Identify which cell holds the provided text, then report its [x, y] central coordinate. 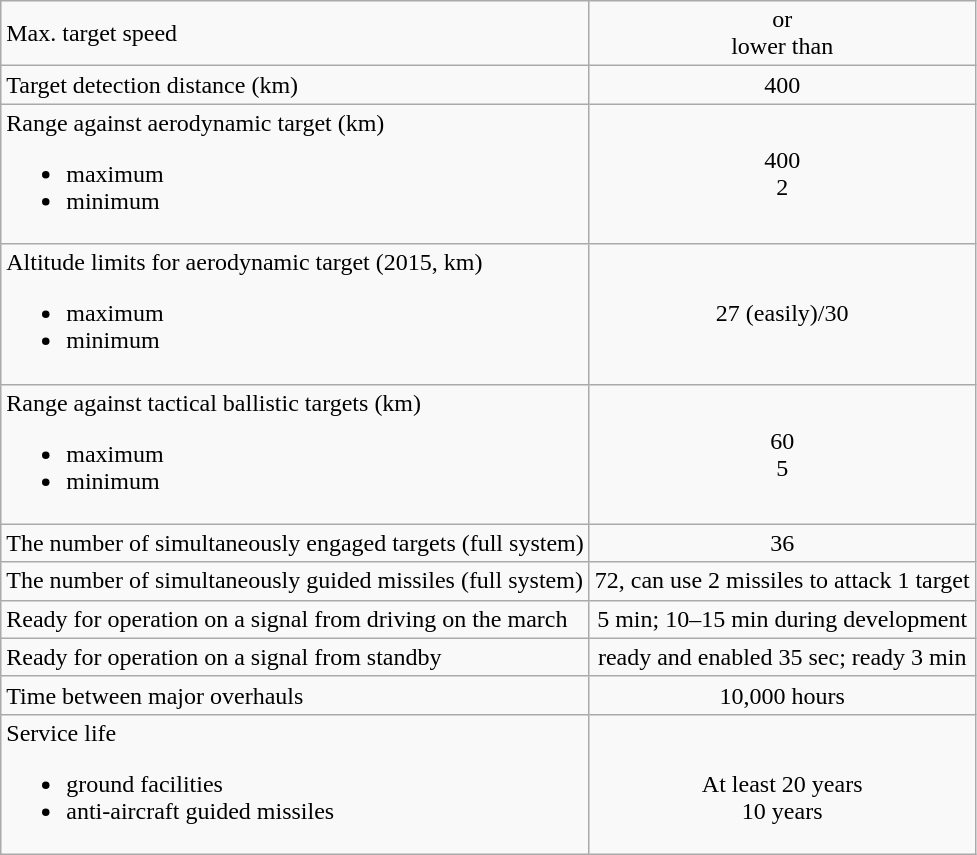
Service lifeground facilitiesanti-aircraft guided missiles [295, 784]
At least 20 years10 years [782, 784]
Time between major overhauls [295, 695]
The number of simultaneously engaged targets (full system) [295, 543]
400 [782, 85]
36 [782, 543]
Altitude limits for aerodynamic target (2015, km)maximumminimum [295, 314]
orlower than [782, 34]
Ready for operation on a signal from driving on the march [295, 619]
Max. target speed [295, 34]
Range against tactical ballistic targets (km)maximumminimum [295, 454]
Ready for operation on a signal from standby [295, 657]
ready and enabled 35 sec; ready 3 min [782, 657]
4002 [782, 174]
605 [782, 454]
Target detection distance (km) [295, 85]
27 (easily)/30 [782, 314]
The number of simultaneously guided missiles (full system) [295, 581]
5 min; 10–15 min during development [782, 619]
72, can use 2 missiles to attack 1 target [782, 581]
10,000 hours [782, 695]
Range against aerodynamic target (km)maximumminimum [295, 174]
